For the text-containing cell, return its midpoint in [X, Y] coordinate format. 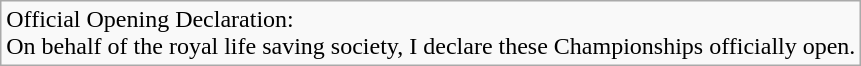
Official Opening Declaration:On behalf of the royal life saving society, I declare these Championships officially open. [431, 34]
